Detect which cell encompasses the target text, then output its (x, y) center coordinate. 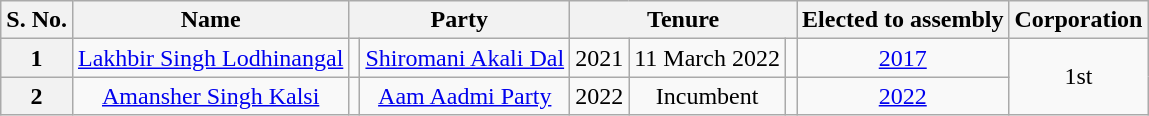
Name (210, 20)
Amansher Singh Kalsi (210, 96)
Elected to assembly (903, 20)
Aam Aadmi Party (465, 96)
2017 (903, 58)
Tenure (684, 20)
Corporation (1078, 20)
Shiromani Akali Dal (465, 58)
2 (37, 96)
1st (1078, 77)
Party (460, 20)
S. No. (37, 20)
Lakhbir Singh Lodhinangal (210, 58)
Incumbent (708, 96)
1 (37, 58)
2021 (600, 58)
11 March 2022 (708, 58)
